Capture the cell that displays the provided text and extract its [x, y] central coordinate. 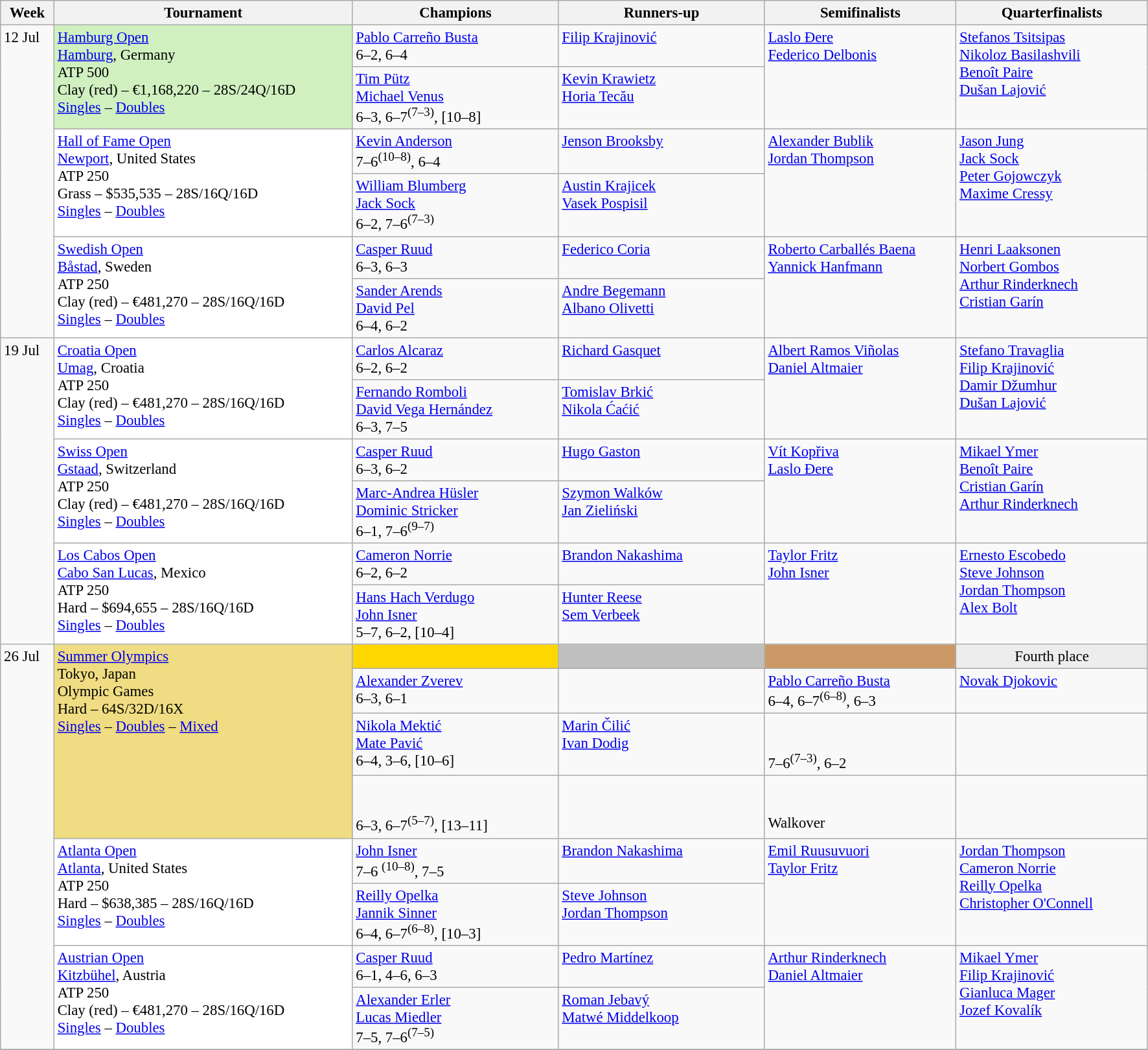
Mikael Ymer Benoît Paire Cristian Garín Arthur Rinderknech [1052, 491]
Henri Laaksonen Norbert Gombos Arthur Rinderknech Cristian Garín [1052, 287]
Mikael Ymer Filip Krajinović Gianluca Mager Jozef Kovalík [1052, 998]
Kevin Anderson 7–6(10–8), 6–4 [455, 152]
Austin Krajicek Vasek Pospisil [661, 205]
Filip Krajinović [661, 47]
Casper Ruud 6–1, 4–6, 6–3 [455, 967]
Fernando Romboli David Vega Hernández 6–3, 7–5 [455, 409]
Alexander Zverev6–3, 6–1 [455, 691]
Emil Ruusuvuori Taylor Fritz [860, 892]
William Blumberg Jack Sock 6–2, 7–6(7–3) [455, 205]
Summer Olympics Tokyo, JapanOlympic Games Hard – 64S/32D/16XSingles – Doubles – Mixed [203, 741]
Reilly Opelka Jannik Sinner 6–4, 6–7(6–8), [10–3] [455, 914]
Semifinalists [860, 13]
Hall of Fame Open Newport, United StatesATP 250 Grass – $535,535 – 28S/16Q/16D Singles – Doubles [203, 183]
Stefano Travaglia Filip Krajinović Damir Džumhur Dušan Lajović [1052, 388]
Swiss Open Gstaad, SwitzerlandATP 250 Clay (red) – €481,270 – 28S/16Q/16D Singles – Doubles [203, 491]
Laslo Đere Federico Delbonis [860, 78]
Jenson Brooksby [661, 152]
Steve Johnson Jordan Thompson [661, 914]
Casper Ruud 6–3, 6–2 [455, 460]
Hugo Gaston [661, 460]
Sander Arends David Pel 6–4, 6–2 [455, 308]
Alexander Bublik Jordan Thompson [860, 183]
Ernesto Escobedo Steve Johnson Jordan Thompson Alex Bolt [1052, 594]
Runners-up [661, 13]
Szymon Walków Jan Zieliński [661, 512]
Taylor Fritz John Isner [860, 594]
Roberto Carballés Baena Yannick Hanfmann [860, 287]
Federico Coria [661, 258]
Casper Ruud6–3, 6–3 [455, 258]
Tournament [203, 13]
6–3, 6–7(5–7), [13–11] [455, 807]
Carlos Alcaraz 6–2, 6–2 [455, 359]
Jordan Thompson Cameron Norrie Reilly Opelka Christopher O'Connell [1052, 892]
Fourth place [1052, 657]
Richard Gasquet [661, 359]
Hunter Reese Sem Verbeek [661, 614]
Hans Hach Verdugo John Isner5–7, 6–2, [10–4] [455, 614]
12 Jul [27, 181]
John Isner 7–6 (10–8), 7–5 [455, 861]
Atlanta Open Atlanta, United StatesATP 250Hard – $638,385 – 28S/16Q/16D Singles – Doubles [203, 892]
Marin Čilić Ivan Dodig [661, 745]
Cameron Norrie6–2, 6–2 [455, 564]
Tim Pütz Michael Venus 6–3, 6–7(7–3), [10–8] [455, 98]
Walkover [860, 807]
Nikola Mektić Mate Pavić6–4, 3–6, [10–6] [455, 745]
Pedro Martínez [661, 967]
Vít Kopřiva Laslo Đere [860, 491]
Los Cabos Open Cabo San Lucas, MexicoATP 250Hard – $694,655 – 28S/16Q/16D Singles – Doubles [203, 594]
Champions [455, 13]
Novak Djokovic [1052, 691]
Pablo Carreño Busta6–2, 6–4 [455, 47]
Stefanos Tsitsipas Nikoloz Basilashvili Benoît Paire Dušan Lajović [1052, 78]
Andre Begemann Albano Olivetti [661, 308]
Hamburg Open Hamburg, Germany ATP 500 Clay (red) – €1,168,220 – 28S/24Q/16D Singles – Doubles [203, 78]
Jason Jung Jack Sock Peter Gojowczyk Maxime Cressy [1052, 183]
Alexander Erler Lucas Miedler 7–5, 7–6(7–5) [455, 1018]
Albert Ramos Viñolas Daniel Altmaier [860, 388]
Week [27, 13]
Marc-Andrea Hüsler Dominic Stricker 6–1, 7–6(9–7) [455, 512]
Arthur Rinderknech Daniel Altmaier [860, 998]
26 Jul [27, 846]
Kevin Krawietz Horia Tecău [661, 98]
Swedish Open Båstad, SwedenATP 250Clay (red) – €481,270 – 28S/16Q/16D Singles – Doubles [203, 287]
Austrian Open Kitzbühel, AustriaATP 250Clay (red) – €481,270 – 28S/16Q/16D Singles – Doubles [203, 998]
Pablo Carreño Busta6–4, 6–7(6–8), 6–3 [860, 691]
19 Jul [27, 491]
Quarterfinalists [1052, 13]
7–6(7–3), 6–2 [860, 745]
Tomislav Brkić Nikola Ćaćić [661, 409]
Croatia Open Umag, CroatiaATP 250Clay (red) – €481,270 – 28S/16Q/16D Singles – Doubles [203, 388]
Roman Jebavý Matwé Middelkoop [661, 1018]
